Extract the [X, Y] coordinate from the center of the cell holding the provided text.  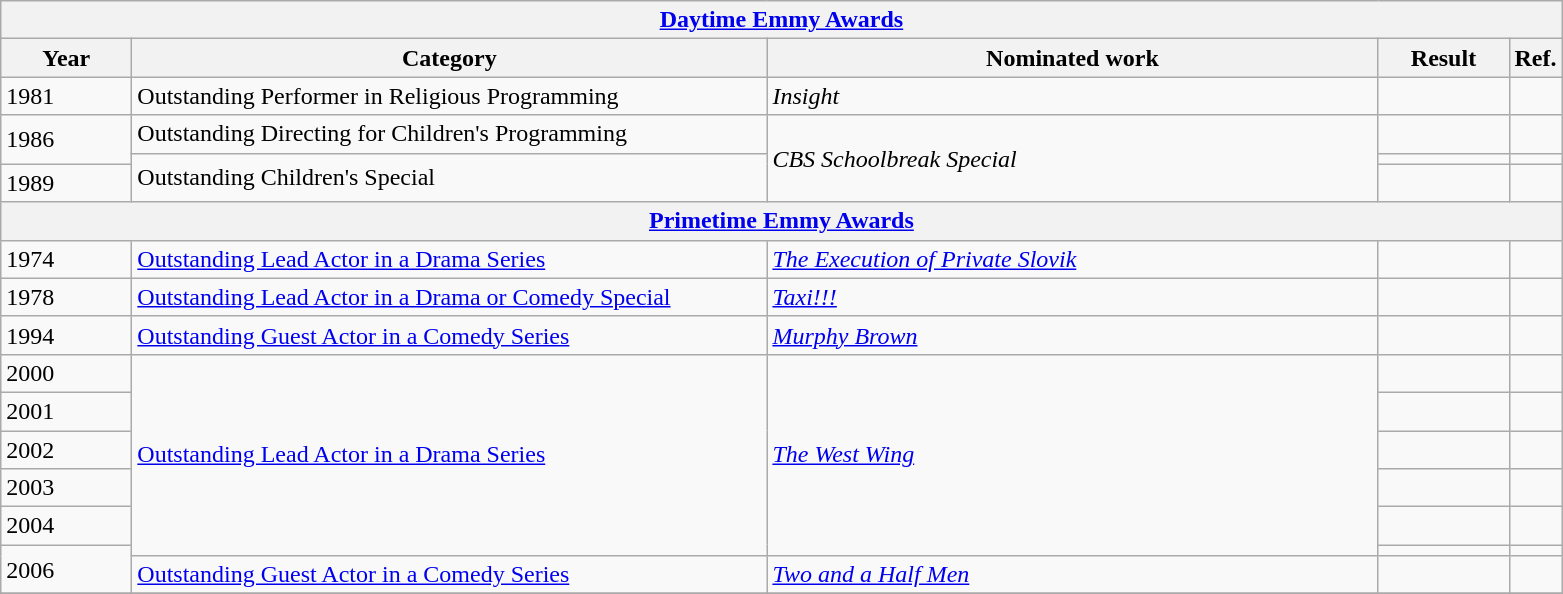
1994 [66, 335]
1974 [66, 259]
2002 [66, 449]
1978 [66, 297]
Outstanding Performer in Religious Programming [450, 96]
Result [1444, 58]
Taxi!!! [1072, 297]
2000 [66, 373]
2003 [66, 488]
2004 [66, 526]
Ref. [1536, 58]
Daytime Emmy Awards [782, 20]
Year [66, 58]
2001 [66, 411]
Two and a Half Men [1072, 575]
Nominated work [1072, 58]
Outstanding Directing for Children's Programming [450, 134]
1989 [66, 183]
2006 [66, 570]
Outstanding Children's Special [450, 178]
CBS Schoolbreak Special [1072, 158]
Primetime Emmy Awards [782, 221]
Outstanding Lead Actor in a Drama or Comedy Special [450, 297]
The West Wing [1072, 454]
The Execution of Private Slovik [1072, 259]
1981 [66, 96]
Category [450, 58]
Murphy Brown [1072, 335]
Insight [1072, 96]
1986 [66, 140]
